Identify which cell holds the provided text, then report its [x, y] central coordinate. 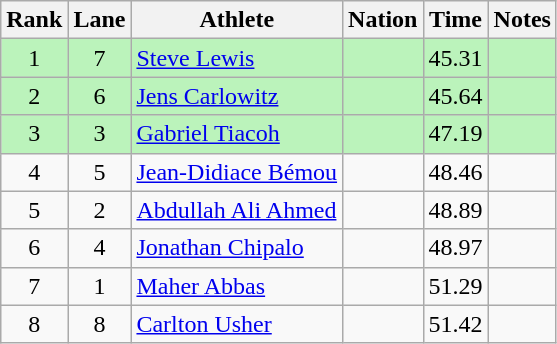
Time [456, 20]
51.29 [456, 286]
48.89 [456, 210]
48.46 [456, 172]
Gabriel Tiacoh [237, 134]
Notes [522, 20]
45.64 [456, 96]
Lane [100, 20]
Abdullah Ali Ahmed [237, 210]
Jonathan Chipalo [237, 248]
45.31 [456, 58]
Nation [383, 20]
Jens Carlowitz [237, 96]
48.97 [456, 248]
47.19 [456, 134]
Carlton Usher [237, 324]
51.42 [456, 324]
Rank [34, 20]
Jean-Didiace Bémou [237, 172]
Steve Lewis [237, 58]
Athlete [237, 20]
Maher Abbas [237, 286]
